Search for the cell housing the specified text and yield its [x, y] center coordinate. 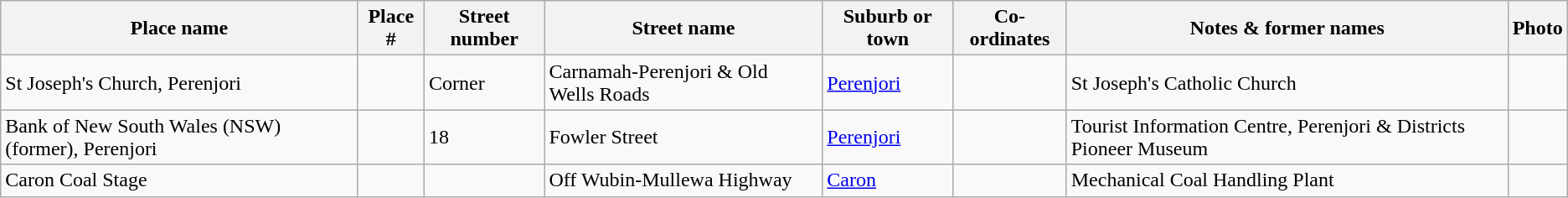
Street name [683, 29]
Carnamah-Perenjori & Old Wells Roads [683, 82]
Place # [390, 29]
Street number [484, 29]
Caron Coal Stage [179, 180]
Tourist Information Centre, Perenjori & Districts Pioneer Museum [1287, 138]
Photo [1538, 29]
Caron [888, 180]
Off Wubin-Mullewa Highway [683, 180]
18 [484, 138]
Corner [484, 82]
Mechanical Coal Handling Plant [1287, 180]
Place name [179, 29]
Co-ordinates [1010, 29]
Fowler Street [683, 138]
Bank of New South Wales (NSW) (former), Perenjori [179, 138]
St Joseph's Church, Perenjori [179, 82]
Notes & former names [1287, 29]
Suburb or town [888, 29]
St Joseph's Catholic Church [1287, 82]
